Capture the cell that displays the provided text and extract its (x, y) central coordinate. 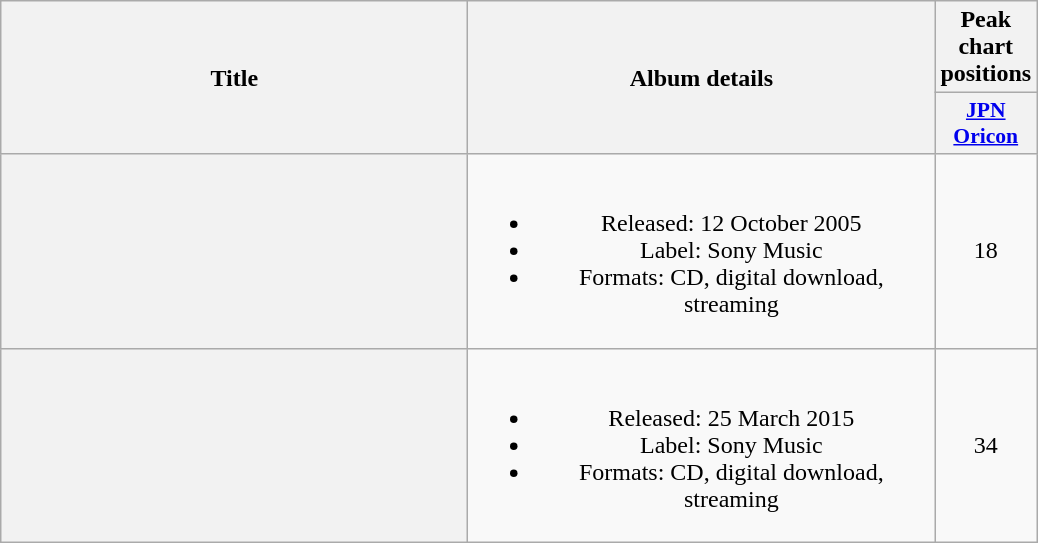
Released: 12 October 2005Label: Sony MusicFormats: CD, digital download, streaming (702, 251)
18 (986, 251)
Peak chart positions (986, 47)
JPNOricon (986, 124)
Title (234, 78)
Released: 25 March 2015Label: Sony MusicFormats: CD, digital download, streaming (702, 445)
Album details (702, 78)
34 (986, 445)
